Capture the cell that displays the provided text and extract its [X, Y] central coordinate. 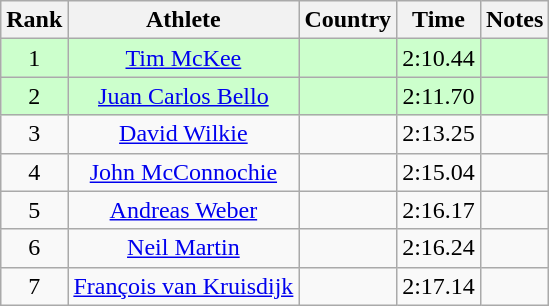
David Wilkie [184, 134]
6 [34, 248]
5 [34, 210]
2 [34, 96]
Athlete [184, 20]
2:17.14 [439, 286]
3 [34, 134]
2:13.25 [439, 134]
2:10.44 [439, 58]
2:16.17 [439, 210]
François van Kruisdijk [184, 286]
2:16.24 [439, 248]
John McConnochie [184, 172]
4 [34, 172]
Andreas Weber [184, 210]
Juan Carlos Bello [184, 96]
Notes [514, 20]
Neil Martin [184, 248]
Tim McKee [184, 58]
Rank [34, 20]
Country [348, 20]
1 [34, 58]
2:11.70 [439, 96]
7 [34, 286]
2:15.04 [439, 172]
Time [439, 20]
